Return the (X, Y) coordinate for the center point of the cell that contains the specified text.  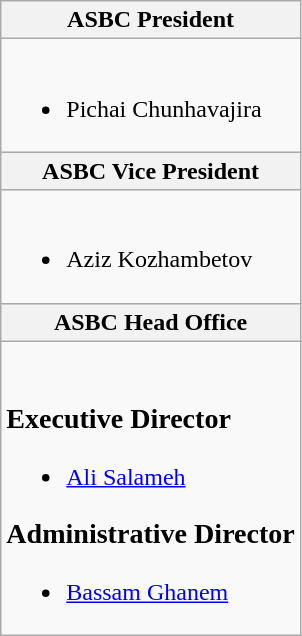
Pichai Chunhavajira (151, 96)
Executive DirectorAli SalamehAdministrative Director Bassam Ghanem (151, 488)
ASBC Vice President (151, 171)
ASBC Head Office (151, 322)
ASBC President (151, 20)
Aziz Kozhambetov (151, 246)
